Determine the [x, y] coordinate at the center of the cell enclosing the given text.  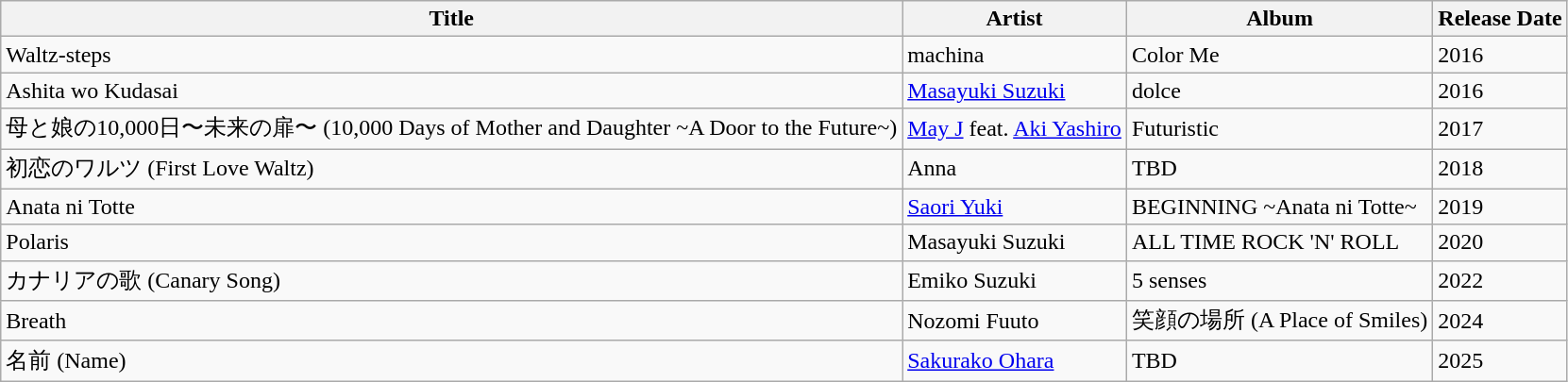
Ashita wo Kudasai [451, 91]
2024 [1500, 321]
Anata ni Totte [451, 207]
Polaris [451, 242]
Anna [1015, 170]
dolce [1279, 91]
2019 [1500, 207]
名前 (Name) [451, 360]
Breath [451, 321]
Emiko Suzuki [1015, 281]
カナリアの歌 (Canary Song) [451, 281]
machina [1015, 55]
May J feat. Aki Yashiro [1015, 128]
Futuristic [1279, 128]
2022 [1500, 281]
5 senses [1279, 281]
2018 [1500, 170]
Release Date [1500, 19]
Title [451, 19]
Nozomi Fuuto [1015, 321]
Waltz-steps [451, 55]
2020 [1500, 242]
Artist [1015, 19]
母と娘の10,000日〜未来の扉〜 (10,000 Days of Mother and Daughter ~A Door to the Future~) [451, 128]
Color Me [1279, 55]
ALL TIME ROCK 'N' ROLL [1279, 242]
Album [1279, 19]
笑顔の場所 (A Place of Smiles) [1279, 321]
Sakurako Ohara [1015, 360]
Saori Yuki [1015, 207]
2025 [1500, 360]
2017 [1500, 128]
初恋のワルツ (First Love Waltz) [451, 170]
BEGINNING ~Anata ni Totte~ [1279, 207]
